Scan for the cell matching the given text and deliver its (X, Y) coordinate at center. 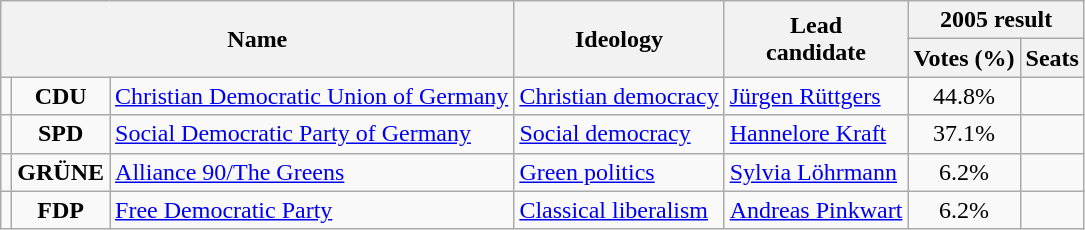
44.8% (964, 96)
Ideology (619, 39)
Classical liberalism (619, 210)
Free Democratic Party (312, 210)
2005 result (996, 20)
Sylvia Löhrmann (816, 172)
Jürgen Rüttgers (816, 96)
FDP (61, 210)
Green politics (619, 172)
Christian Democratic Union of Germany (312, 96)
CDU (61, 96)
SPD (61, 134)
Christian democracy (619, 96)
Social Democratic Party of Germany (312, 134)
Alliance 90/The Greens (312, 172)
Social democracy (619, 134)
Votes (%) (964, 58)
Seats (1052, 58)
Leadcandidate (816, 39)
GRÜNE (61, 172)
Hannelore Kraft (816, 134)
Andreas Pinkwart (816, 210)
Name (258, 39)
37.1% (964, 134)
